Output the [x, y] coordinate of the center of the cell containing the given text.  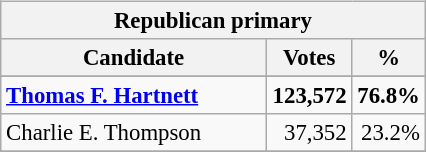
76.8% [388, 96]
Votes [309, 58]
% [388, 58]
Candidate [134, 58]
23.2% [388, 133]
Republican primary [213, 21]
37,352 [309, 133]
Charlie E. Thompson [134, 133]
Thomas F. Hartnett [134, 96]
123,572 [309, 96]
